Return the (x, y) coordinate for the center point of the cell that contains the specified text.  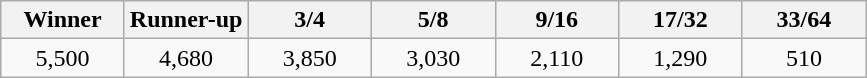
17/32 (681, 20)
Winner (63, 20)
4,680 (186, 58)
Runner-up (186, 20)
9/16 (557, 20)
5,500 (63, 58)
1,290 (681, 58)
3/4 (310, 20)
510 (804, 58)
2,110 (557, 58)
3,030 (433, 58)
33/64 (804, 20)
3,850 (310, 58)
5/8 (433, 20)
